Find where the given text appears and provide that cell's center as (X, Y) coordinate. 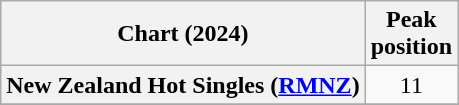
Chart (2024) (183, 34)
Peakposition (411, 34)
11 (411, 85)
New Zealand Hot Singles (RMNZ) (183, 85)
